Locate the cell with the specified text and output its [x, y] center coordinate. 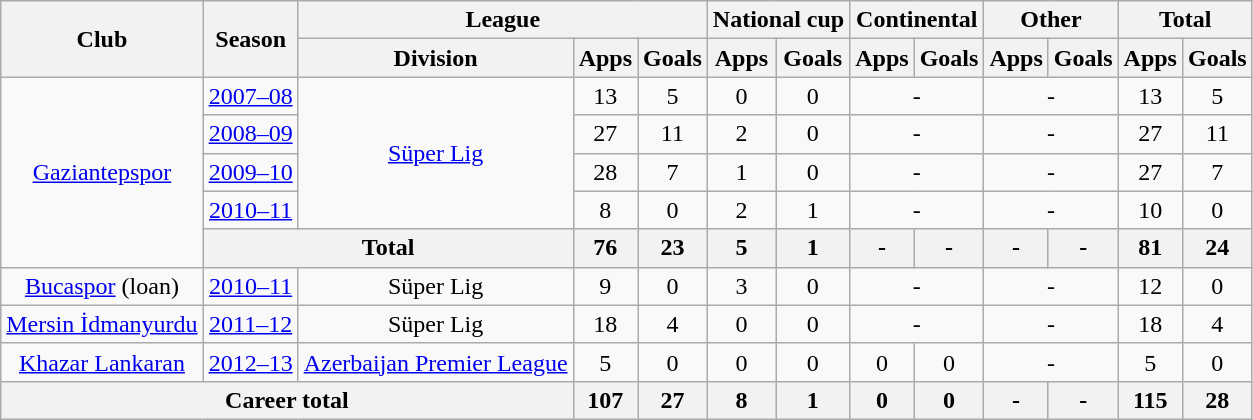
Azerbaijan Premier League [436, 362]
Bucaspor (loan) [102, 286]
2009–10 [250, 172]
23 [673, 248]
Khazar Lankaran [102, 362]
Club [102, 39]
12 [1150, 286]
81 [1150, 248]
Continental [917, 20]
Other [1051, 20]
2008–09 [250, 134]
National cup [778, 20]
Gaziantepspor [102, 172]
League [502, 20]
24 [1217, 248]
2012–13 [250, 362]
10 [1150, 210]
Career total [287, 400]
76 [605, 248]
2011–12 [250, 324]
Mersin İdmanyurdu [102, 324]
9 [605, 286]
3 [741, 286]
Division [436, 58]
Season [250, 39]
107 [605, 400]
2007–08 [250, 96]
115 [1150, 400]
